Detect which cell encompasses the target text, then output its [x, y] center coordinate. 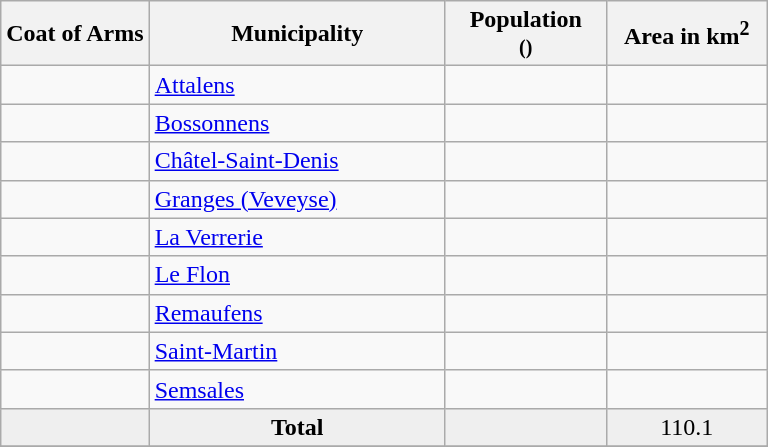
Population() [526, 34]
Châtel-Saint-Denis [297, 161]
110.1 [686, 427]
Granges (Veveyse) [297, 199]
Bossonnens [297, 123]
Attalens [297, 85]
Saint-Martin [297, 351]
Coat of Arms [75, 34]
Area in km2 [686, 34]
Municipality [297, 34]
Semsales [297, 389]
Total [297, 427]
La Verrerie [297, 237]
Le Flon [297, 275]
Remaufens [297, 313]
